Scan for the cell matching the given text and deliver its (X, Y) coordinate at center. 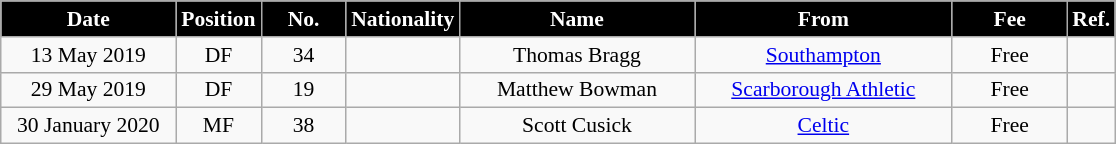
Nationality (402, 19)
Fee (1010, 19)
Thomas Bragg (576, 55)
38 (304, 126)
Position (218, 19)
No. (304, 19)
Scarborough Athletic (824, 90)
Ref. (1091, 19)
Scott Cusick (576, 126)
34 (304, 55)
29 May 2019 (88, 90)
Matthew Bowman (576, 90)
Celtic (824, 126)
19 (304, 90)
30 January 2020 (88, 126)
Date (88, 19)
Name (576, 19)
From (824, 19)
Southampton (824, 55)
MF (218, 126)
13 May 2019 (88, 55)
